Detect which cell encompasses the target text, then output its [x, y] center coordinate. 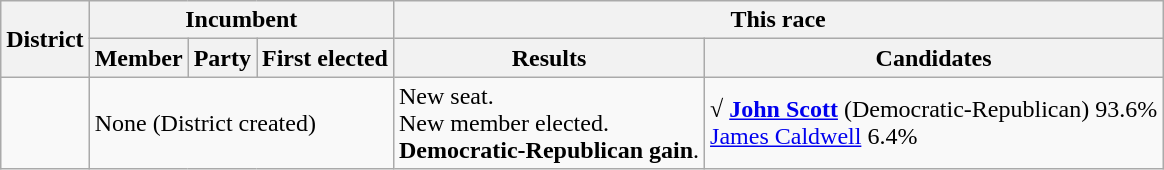
None (District created) [241, 123]
Candidates [934, 58]
Party [222, 58]
√ John Scott (Democratic-Republican) 93.6%James Caldwell 6.4% [934, 123]
Incumbent [241, 20]
This race [778, 20]
Member [138, 58]
New seat.New member elected.Democratic-Republican gain. [548, 123]
District [45, 39]
First elected [324, 58]
Results [548, 58]
